Capture the cell that displays the provided text and extract its (X, Y) central coordinate. 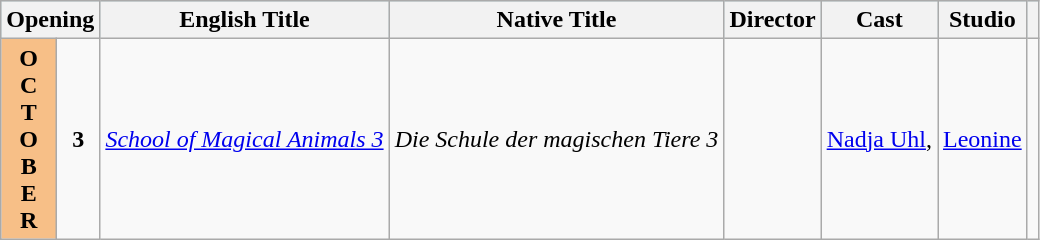
Native Title (556, 20)
English Title (244, 20)
Nadja Uhl, (879, 139)
School of Magical Animals 3 (244, 139)
Die Schule der magischen Tiere 3 (556, 139)
Leonine (983, 139)
3 (78, 139)
Director (772, 20)
Studio (983, 20)
Opening (50, 20)
OCTOBER (29, 139)
Cast (879, 20)
